Return [X, Y] of the center of cell containing provided text 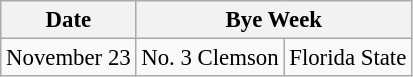
Bye Week [274, 20]
November 23 [68, 58]
Florida State [348, 58]
No. 3 Clemson [210, 58]
Date [68, 20]
